Provide the (X, Y) coordinate of the cell's center where the given text is located.  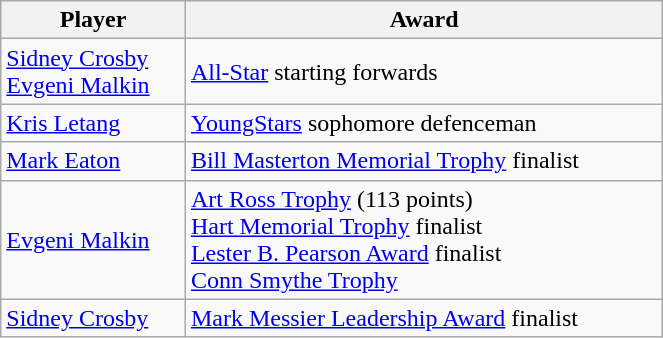
Bill Masterton Memorial Trophy finalist (424, 161)
Sidney Crosby (94, 318)
Award (424, 20)
YoungStars sophomore defenceman (424, 123)
Player (94, 20)
Sidney CrosbyEvgeni Malkin (94, 72)
Art Ross Trophy (113 points)Hart Memorial Trophy finalistLester B. Pearson Award finalistConn Smythe Trophy (424, 240)
Kris Letang (94, 123)
All-Star starting forwards (424, 72)
Mark Eaton (94, 161)
Evgeni Malkin (94, 240)
Mark Messier Leadership Award finalist (424, 318)
